Capture the cell that displays the provided text and extract its (X, Y) central coordinate. 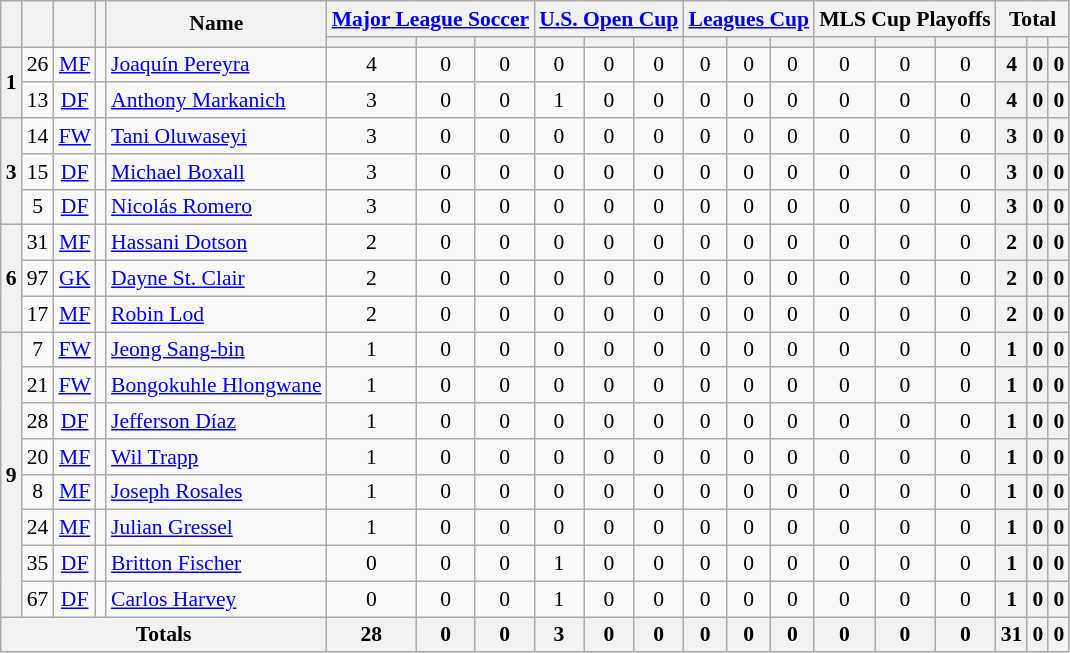
17 (38, 314)
24 (38, 528)
Jeong Sang-bin (216, 350)
21 (38, 386)
Joaquín Pereyra (216, 65)
5 (38, 207)
Robin Lod (216, 314)
7 (38, 350)
Major League Soccer (431, 19)
Hassani Dotson (216, 243)
GK (74, 279)
Totals (164, 635)
20 (38, 457)
14 (38, 136)
Jefferson Díaz (216, 421)
MLS Cup Playoffs (905, 19)
8 (38, 492)
Bongokuhle Hlongwane (216, 386)
26 (38, 65)
Nicolás Romero (216, 207)
Name (216, 24)
Michael Boxall (216, 172)
Joseph Rosales (216, 492)
9 (12, 474)
Carlos Harvey (216, 599)
Total (1033, 19)
Dayne St. Clair (216, 279)
6 (12, 278)
Britton Fischer (216, 564)
Leagues Cup (748, 19)
97 (38, 279)
13 (38, 101)
Anthony Markanich (216, 101)
Julian Gressel (216, 528)
35 (38, 564)
U.S. Open Cup (608, 19)
15 (38, 172)
67 (38, 599)
Tani Oluwaseyi (216, 136)
Wil Trapp (216, 457)
